Locate the cell with the specified text and output its [X, Y] center coordinate. 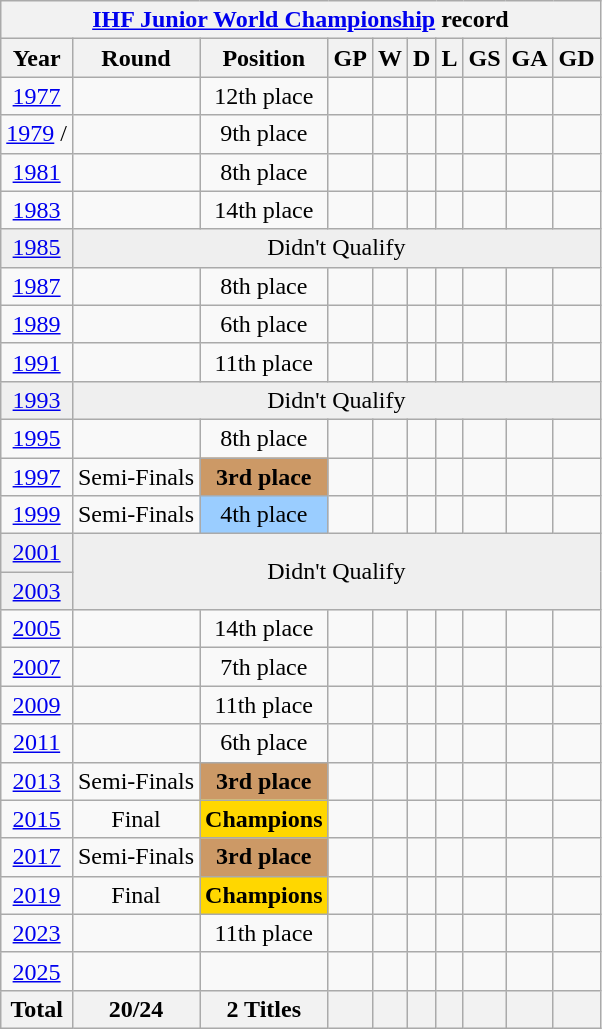
2005 [37, 629]
2 Titles [264, 1009]
Year [37, 58]
W [390, 58]
1987 [37, 286]
1991 [37, 362]
Total [37, 1009]
20/24 [136, 1009]
GP [350, 58]
2009 [37, 705]
2001 [37, 553]
1977 [37, 96]
1995 [37, 438]
GA [530, 58]
L [450, 58]
2013 [37, 781]
2025 [37, 971]
Round [136, 58]
4th place [264, 515]
2017 [37, 857]
2019 [37, 895]
1981 [37, 172]
D [421, 58]
2007 [37, 667]
1983 [37, 210]
9th place [264, 134]
2023 [37, 933]
2015 [37, 819]
1993 [37, 400]
2003 [37, 591]
GD [576, 58]
2011 [37, 743]
IHF Junior World Championship record [300, 20]
1997 [37, 477]
1979 / [37, 134]
1999 [37, 515]
Position [264, 58]
GS [484, 58]
12th place [264, 96]
1985 [37, 248]
7th place [264, 667]
1989 [37, 324]
